Return [X, Y] of the center of cell containing provided text 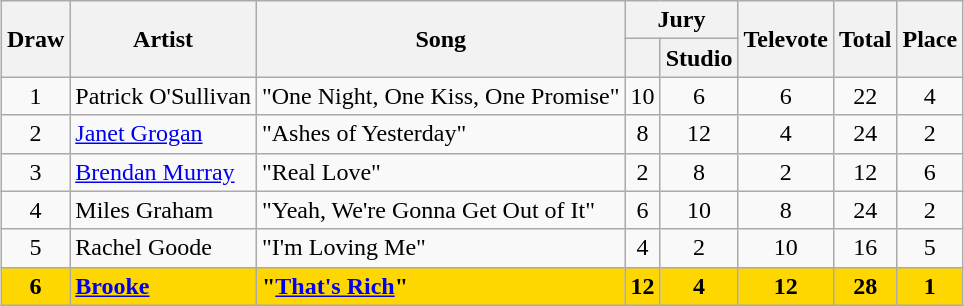
Brendan Murray [164, 172]
Song [440, 39]
"Yeah, We're Gonna Get Out of It" [440, 210]
Artist [164, 39]
"Ashes of Yesterday" [440, 134]
28 [865, 286]
16 [865, 248]
Miles Graham [164, 210]
"One Night, One Kiss, One Promise" [440, 96]
Draw [35, 39]
Total [865, 39]
22 [865, 96]
Patrick O'Sullivan [164, 96]
Televote [786, 39]
3 [35, 172]
Studio [699, 58]
"I'm Loving Me" [440, 248]
Jury [682, 20]
"That's Rich" [440, 286]
Brooke [164, 286]
Place [930, 39]
Janet Grogan [164, 134]
Rachel Goode [164, 248]
"Real Love" [440, 172]
